For the text-containing cell, return its midpoint in [x, y] coordinate format. 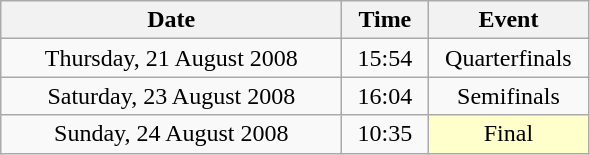
Time [385, 20]
15:54 [385, 58]
Date [172, 20]
Final [508, 134]
Sunday, 24 August 2008 [172, 134]
Semifinals [508, 96]
10:35 [385, 134]
Event [508, 20]
Saturday, 23 August 2008 [172, 96]
16:04 [385, 96]
Quarterfinals [508, 58]
Thursday, 21 August 2008 [172, 58]
